Find where the given text appears and provide that cell's center as (X, Y) coordinate. 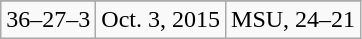
Oct. 3, 2015 (161, 20)
MSU, 24–21 (294, 20)
36–27–3 (48, 20)
